Search for the cell housing the specified text and yield its [X, Y] center coordinate. 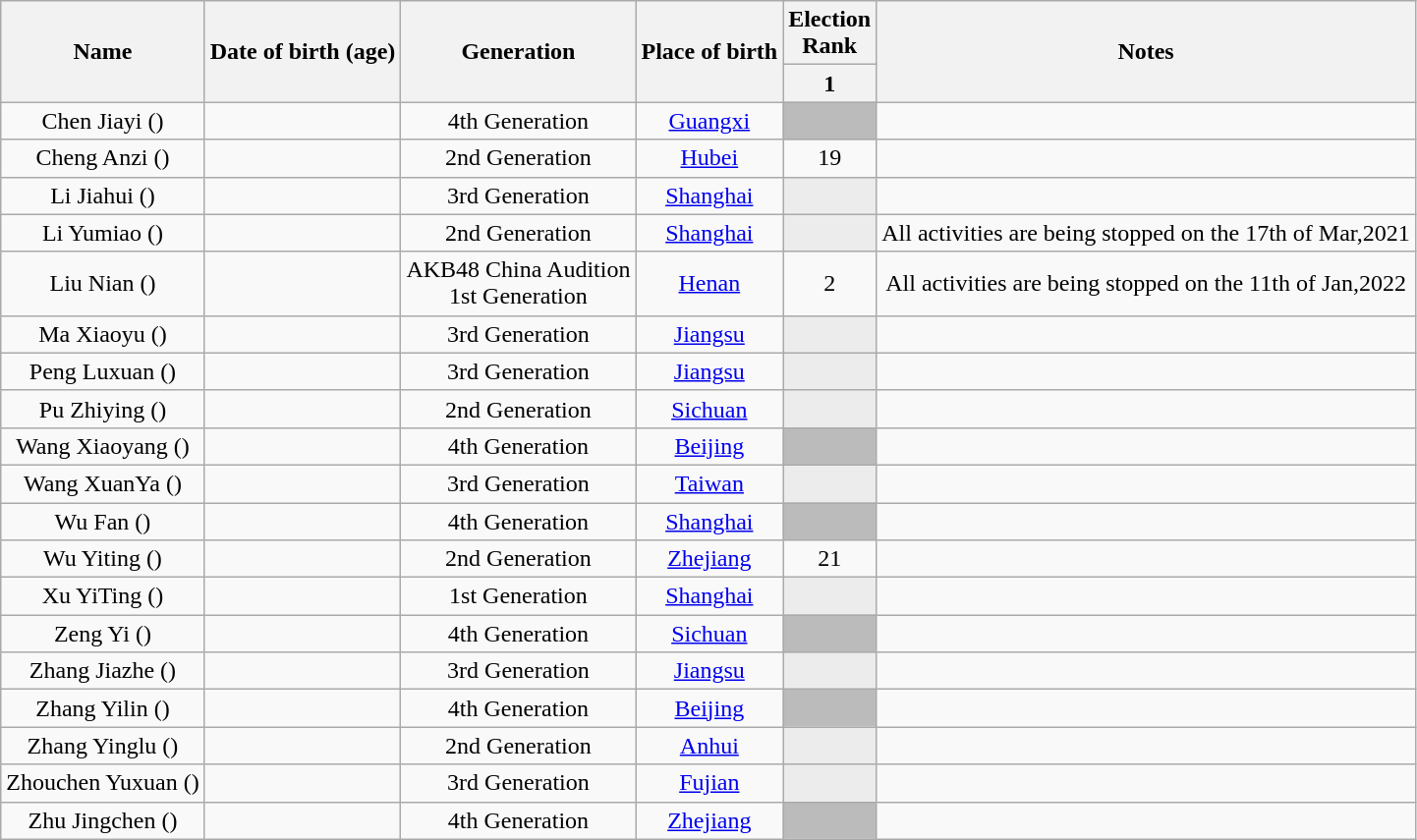
Wu Yiting () [102, 559]
Name [102, 51]
Guangxi [709, 121]
Li Jiahui () [102, 196]
Hubei [709, 158]
All activities are being stopped on the 11th of Jan,2022 [1146, 283]
1st Generation [519, 596]
1 [829, 84]
Wang Xiaoyang () [102, 446]
Wang XuanYa () [102, 483]
Wu Fan () [102, 522]
AKB48 China Audition1st Generation [519, 283]
Anhui [709, 746]
Generation [519, 51]
Zhang Yinglu () [102, 746]
ElectionRank [829, 33]
All activities are being stopped on the 17th of Mar,2021 [1146, 233]
Date of birth (age) [303, 51]
Notes [1146, 51]
Li Yumiao () [102, 233]
Henan [709, 283]
Place of birth [709, 51]
2 [829, 283]
Chen Jiayi () [102, 121]
Zhouchen Yuxuan () [102, 783]
Peng Luxuan () [102, 371]
Ma Xiaoyu () [102, 334]
Zhu Jingchen () [102, 820]
Cheng Anzi () [102, 158]
19 [829, 158]
Liu Nian () [102, 283]
Pu Zhiying () [102, 409]
Zeng Yi () [102, 634]
Xu YiTing () [102, 596]
Zhang Jiazhe () [102, 671]
Taiwan [709, 483]
21 [829, 559]
Fujian [709, 783]
Zhang Yilin () [102, 708]
